Determine the [x, y] coordinate at the center of the cell enclosing the given text.  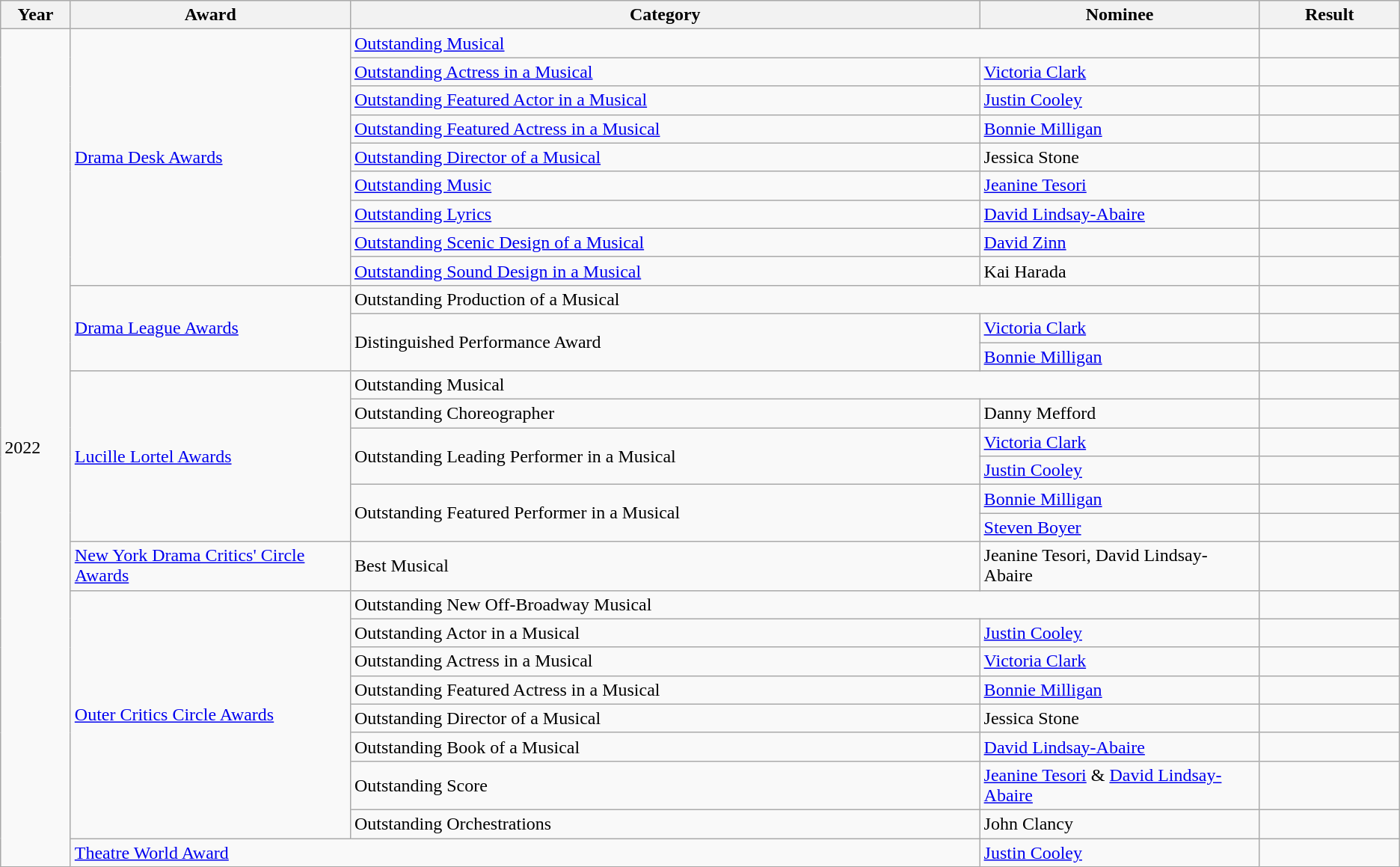
Outstanding Featured Performer in a Musical [665, 513]
Category [665, 15]
Outstanding Sound Design in a Musical [665, 271]
John Clancy [1120, 824]
Outstanding Leading Performer in a Musical [665, 456]
Steven Boyer [1120, 527]
Award [210, 15]
Drama League Awards [210, 328]
Jeanine Tesori, David Lindsay-Abaire [1120, 566]
Outstanding Score [665, 785]
Outstanding Orchestrations [665, 824]
David Zinn [1120, 242]
Drama Desk Awards [210, 157]
Theatre World Award [525, 852]
Danny Mefford [1120, 414]
Outstanding Scenic Design of a Musical [665, 242]
Outstanding Lyrics [665, 214]
Outer Critics Circle Awards [210, 714]
Lucille Lortel Awards [210, 456]
Best Musical [665, 566]
Result [1330, 15]
Outstanding Choreographer [665, 414]
Year [36, 15]
Kai Harada [1120, 271]
Jeanine Tesori [1120, 186]
Outstanding New Off-Broadway Musical [805, 604]
Jeanine Tesori & David Lindsay-Abaire [1120, 785]
Outstanding Actor in a Musical [665, 633]
Distinguished Performance Award [665, 342]
Outstanding Book of a Musical [665, 747]
Outstanding Production of a Musical [805, 299]
Outstanding Music [665, 186]
Outstanding Featured Actor in a Musical [665, 100]
New York Drama Critics' Circle Awards [210, 566]
Nominee [1120, 15]
2022 [36, 448]
